Return [X, Y] of the center of cell containing provided text 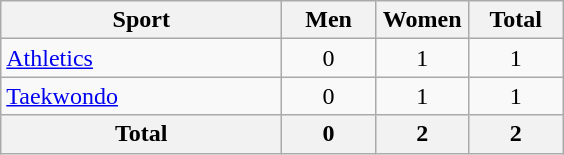
Women [422, 20]
Taekwondo [142, 96]
Sport [142, 20]
Athletics [142, 58]
Men [329, 20]
